Scan for the cell matching the given text and deliver its [X, Y] coordinate at center. 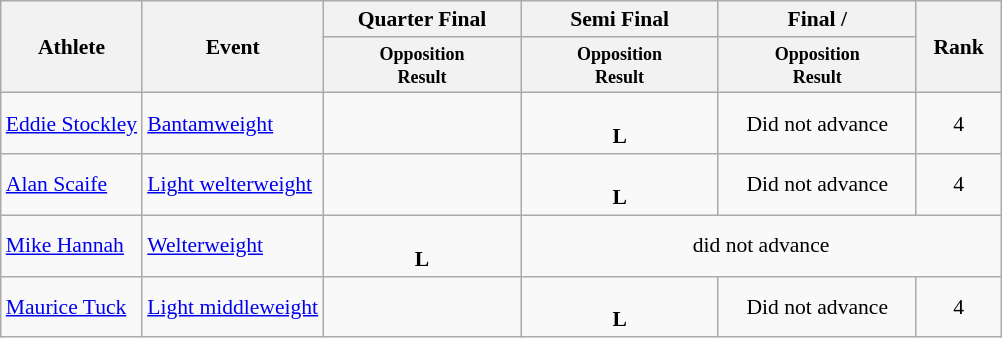
Alan Scaife [72, 184]
Mike Hannah [72, 246]
Semi Final [620, 19]
Rank [958, 47]
Quarter Final [422, 19]
Eddie Stockley [72, 124]
Maurice Tuck [72, 306]
Light welterweight [232, 184]
Light middleweight [232, 306]
Bantamweight [232, 124]
did not advance [761, 246]
Welterweight [232, 246]
Athlete [72, 47]
Event [232, 47]
Final / [817, 19]
